Detect which cell encompasses the target text, then output its (x, y) center coordinate. 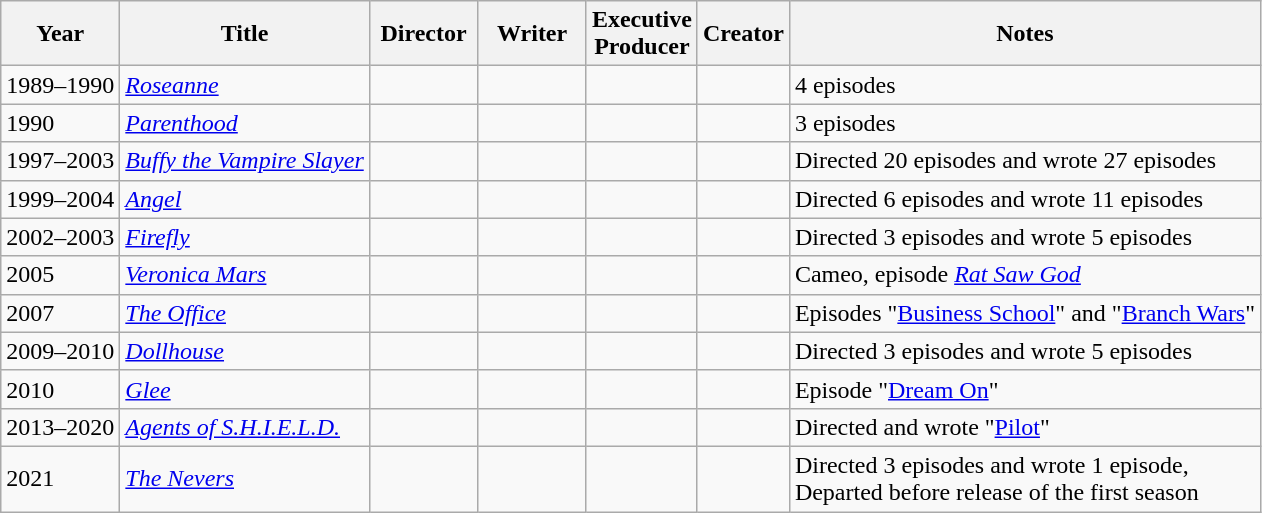
1999–2004 (60, 199)
1997–2003 (60, 161)
2005 (60, 275)
Glee (244, 389)
Agents of S.H.I.E.L.D. (244, 427)
Directed 6 episodes and wrote 11 episodes (1024, 199)
Cameo, episode Rat Saw God (1024, 275)
4 episodes (1024, 85)
2021 (60, 478)
Executive Producer (642, 34)
Title (244, 34)
1990 (60, 123)
1989–1990 (60, 85)
Directed and wrote "Pilot" (1024, 427)
2002–2003 (60, 237)
Directed 20 episodes and wrote 27 episodes (1024, 161)
Directed 3 episodes and wrote 1 episode,Departed before release of the first season (1024, 478)
The Nevers (244, 478)
Parenthood (244, 123)
Angel (244, 199)
2010 (60, 389)
The Office (244, 313)
Episodes "Business School" and "Branch Wars" (1024, 313)
Episode "Dream On" (1024, 389)
Notes (1024, 34)
Dollhouse (244, 351)
Firefly (244, 237)
Director (424, 34)
Veronica Mars (244, 275)
Writer (532, 34)
Year (60, 34)
3 episodes (1024, 123)
2009–2010 (60, 351)
Buffy the Vampire Slayer (244, 161)
2007 (60, 313)
Roseanne (244, 85)
Creator (743, 34)
2013–2020 (60, 427)
